Scan for the cell matching the given text and deliver its [x, y] coordinate at center. 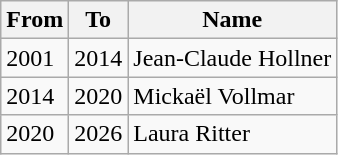
2001 [35, 58]
2026 [98, 134]
From [35, 20]
Mickaël Vollmar [232, 96]
Name [232, 20]
Laura Ritter [232, 134]
Jean-Claude Hollner [232, 58]
To [98, 20]
